Scan for the cell matching the given text and deliver its [X, Y] coordinate at center. 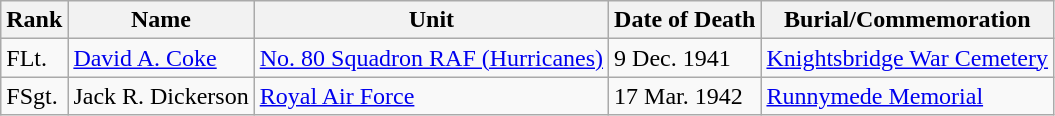
FSgt. [34, 96]
Unit [431, 20]
Burial/Commemoration [908, 20]
Jack R. Dickerson [161, 96]
9 Dec. 1941 [685, 58]
No. 80 Squadron RAF (Hurricanes) [431, 58]
David A. Coke [161, 58]
Royal Air Force [431, 96]
Runnymede Memorial [908, 96]
17 Mar. 1942 [685, 96]
Name [161, 20]
Date of Death [685, 20]
Rank [34, 20]
FLt. [34, 58]
Knightsbridge War Cemetery [908, 58]
